Locate the cell with the specified text and output its [X, Y] center coordinate. 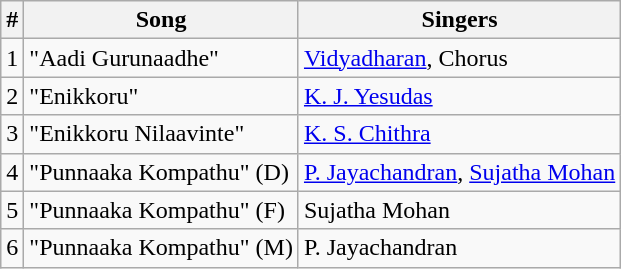
Singers [459, 20]
"Punnaaka Kompathu" (D) [162, 172]
"Punnaaka Kompathu" (F) [162, 210]
# [12, 20]
P. Jayachandran, Sujatha Mohan [459, 172]
P. Jayachandran [459, 248]
Vidyadharan, Chorus [459, 58]
K. J. Yesudas [459, 96]
"Enikkoru" [162, 96]
5 [12, 210]
6 [12, 248]
Sujatha Mohan [459, 210]
1 [12, 58]
"Enikkoru Nilaavinte" [162, 134]
K. S. Chithra [459, 134]
4 [12, 172]
"Punnaaka Kompathu" (M) [162, 248]
Song [162, 20]
2 [12, 96]
3 [12, 134]
"Aadi Gurunaadhe" [162, 58]
